Identify which cell holds the provided text, then report its (X, Y) central coordinate. 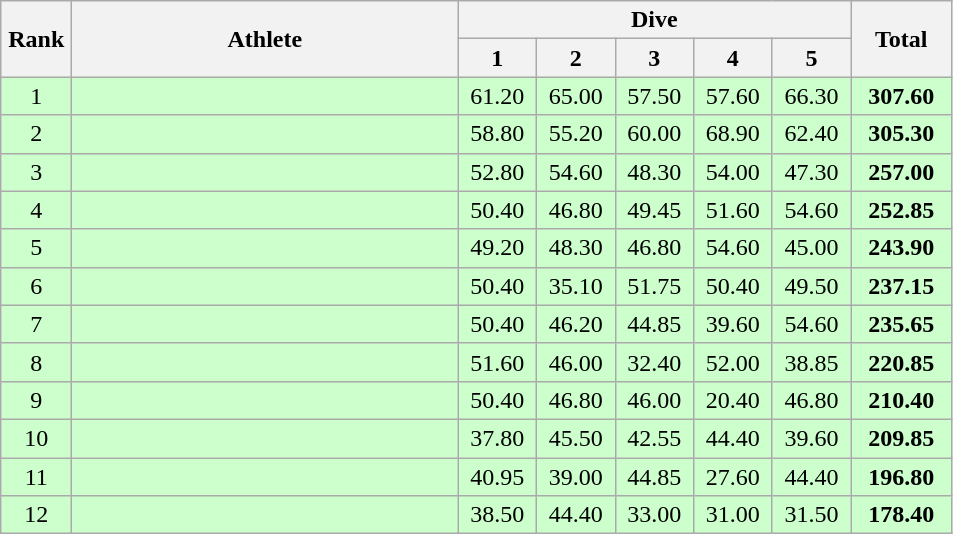
37.80 (498, 438)
9 (36, 400)
307.60 (902, 96)
66.30 (812, 96)
38.50 (498, 515)
55.20 (576, 134)
237.15 (902, 286)
61.20 (498, 96)
49.45 (654, 210)
305.30 (902, 134)
58.80 (498, 134)
49.50 (812, 286)
35.10 (576, 286)
178.40 (902, 515)
Rank (36, 39)
49.20 (498, 248)
6 (36, 286)
32.40 (654, 362)
45.50 (576, 438)
57.50 (654, 96)
33.00 (654, 515)
57.60 (734, 96)
65.00 (576, 96)
Athlete (265, 39)
7 (36, 324)
243.90 (902, 248)
20.40 (734, 400)
51.75 (654, 286)
45.00 (812, 248)
46.20 (576, 324)
Dive (654, 20)
60.00 (654, 134)
8 (36, 362)
Total (902, 39)
196.80 (902, 477)
210.40 (902, 400)
52.80 (498, 172)
38.85 (812, 362)
54.00 (734, 172)
220.85 (902, 362)
31.00 (734, 515)
62.40 (812, 134)
11 (36, 477)
209.85 (902, 438)
52.00 (734, 362)
47.30 (812, 172)
27.60 (734, 477)
42.55 (654, 438)
39.00 (576, 477)
257.00 (902, 172)
235.65 (902, 324)
31.50 (812, 515)
12 (36, 515)
40.95 (498, 477)
68.90 (734, 134)
252.85 (902, 210)
10 (36, 438)
